From the cell containing the given text, extract its center point as (x, y) coordinate. 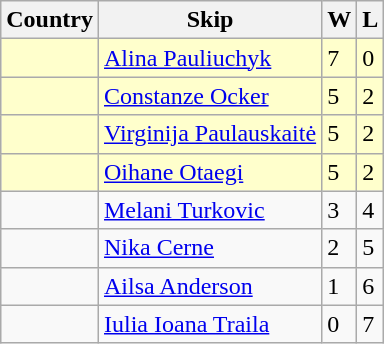
Oihane Otaegi (210, 172)
Ailsa Anderson (210, 286)
4 (370, 210)
Nika Cerne (210, 248)
Iulia Ioana Traila (210, 324)
3 (340, 210)
W (340, 20)
6 (370, 286)
Melani Turkovic (210, 210)
Skip (210, 20)
Alina Pauliuchyk (210, 58)
Country (50, 20)
L (370, 20)
1 (340, 286)
Virginija Paulauskaitė (210, 134)
Constanze Ocker (210, 96)
